Search for the cell housing the specified text and yield its (X, Y) center coordinate. 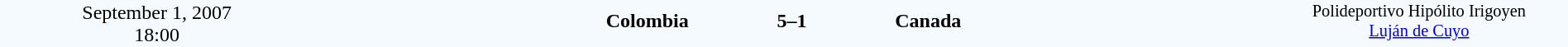
Canada (1082, 21)
5–1 (791, 21)
Colombia (501, 21)
September 1, 200718:00 (157, 23)
Polideportivo Hipólito IrigoyenLuján de Cuyo (1419, 23)
